Scan for the cell matching the given text and deliver its [x, y] coordinate at center. 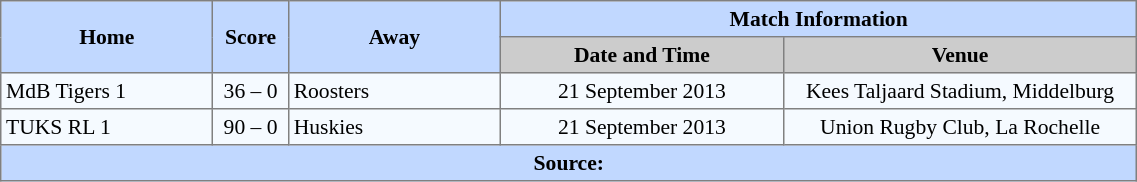
Huskies [394, 127]
Match Information [818, 19]
Source: [569, 163]
TUKS RL 1 [107, 127]
Away [394, 37]
Roosters [394, 91]
Union Rugby Club, La Rochelle [960, 127]
Home [107, 37]
Date and Time [642, 55]
Venue [960, 55]
36 – 0 [251, 91]
90 – 0 [251, 127]
Score [251, 37]
Kees Taljaard Stadium, Middelburg [960, 91]
MdB Tigers 1 [107, 91]
